Search for the cell housing the specified text and yield its [x, y] center coordinate. 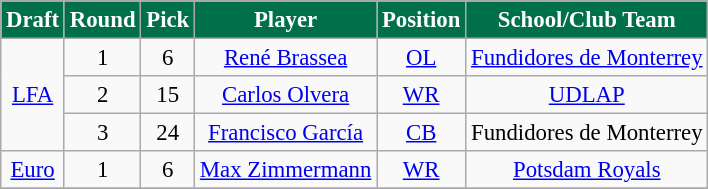
24 [168, 133]
Player [286, 20]
Max Zimmermann [286, 170]
Position [422, 20]
Euro [33, 170]
Round [102, 20]
2 [102, 95]
Carlos Olvera [286, 95]
LFA [33, 96]
3 [102, 133]
Draft [33, 20]
Pick [168, 20]
School/Club Team [587, 20]
Francisco García [286, 133]
Potsdam Royals [587, 170]
René Brassea [286, 58]
CB [422, 133]
15 [168, 95]
UDLAP [587, 95]
OL [422, 58]
